Capture the cell that displays the provided text and extract its (X, Y) central coordinate. 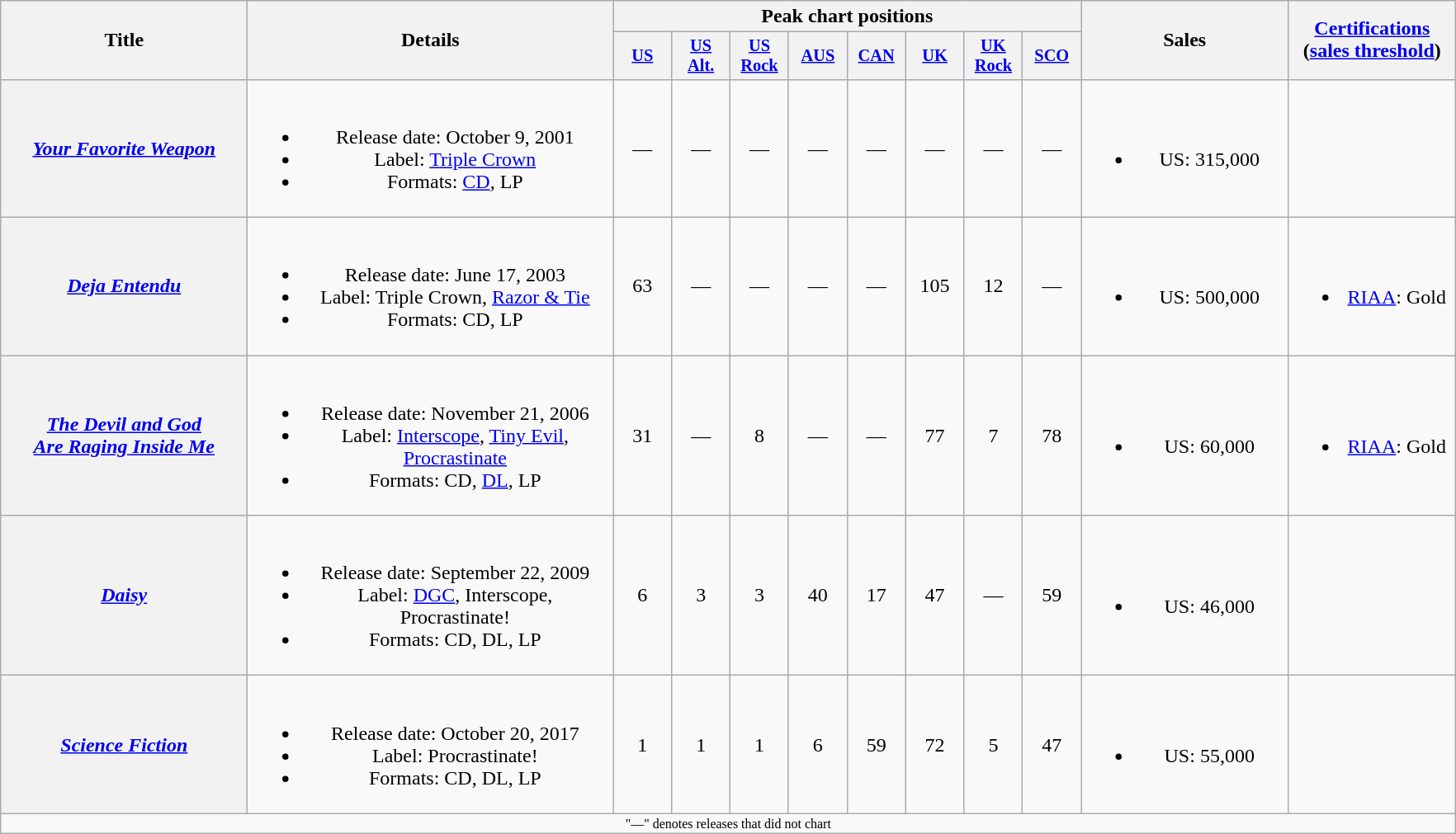
US: 500,000 (1185, 287)
Deja Entendu (124, 287)
105 (934, 287)
Certifications(sales threshold) (1372, 40)
5 (994, 744)
US (642, 56)
The Devil and GodAre Raging Inside Me (124, 436)
SCO (1052, 56)
77 (934, 436)
USAlt. (702, 56)
Release date: September 22, 2009Label: DGC, Interscope, Procrastinate!Formats: CD, DL, LP (431, 596)
Sales (1185, 40)
Release date: October 9, 2001Label: Triple CrownFormats: CD, LP (431, 148)
40 (817, 596)
Release date: October 20, 2017Label: Procrastinate!Formats: CD, DL, LP (431, 744)
8 (759, 436)
17 (877, 596)
Title (124, 40)
US: 55,000 (1185, 744)
"—" denotes releases that did not chart (728, 823)
Daisy (124, 596)
Science Fiction (124, 744)
Your Favorite Weapon (124, 148)
Details (431, 40)
US: 46,000 (1185, 596)
Release date: November 21, 2006Label: Interscope, Tiny Evil, ProcrastinateFormats: CD, DL, LP (431, 436)
US: 315,000 (1185, 148)
12 (994, 287)
Peak chart positions (847, 16)
31 (642, 436)
63 (642, 287)
US: 60,000 (1185, 436)
Release date: June 17, 2003Label: Triple Crown, Razor & TieFormats: CD, LP (431, 287)
78 (1052, 436)
CAN (877, 56)
7 (994, 436)
72 (934, 744)
UKRock (994, 56)
AUS (817, 56)
USRock (759, 56)
UK (934, 56)
